For the text-containing cell, return its midpoint in (X, Y) coordinate format. 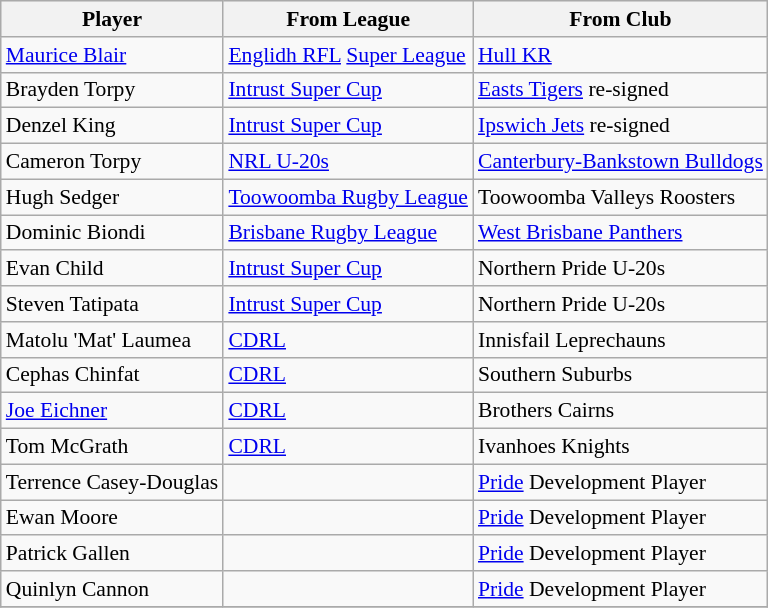
Brayden Torpy (112, 90)
Ewan Moore (112, 518)
Cephas Chinfat (112, 375)
Patrick Gallen (112, 554)
Tom McGrath (112, 447)
Dominic Biondi (112, 233)
Matolu 'Mat' Laumea (112, 340)
Quinlyn Cannon (112, 589)
Steven Tatipata (112, 304)
West Brisbane Panthers (620, 233)
Maurice Blair (112, 55)
Cameron Torpy (112, 162)
Englidh RFL Super League (348, 55)
Player (112, 19)
Ipswich Jets re-signed (620, 126)
Hull KR (620, 55)
Southern Suburbs (620, 375)
Brisbane Rugby League (348, 233)
Joe Eichner (112, 411)
Innisfail Leprechauns (620, 340)
Denzel King (112, 126)
Toowoomba Rugby League (348, 197)
Easts Tigers re-signed (620, 90)
Evan Child (112, 269)
Brothers Cairns (620, 411)
From Club (620, 19)
Hugh Sedger (112, 197)
Canterbury-Bankstown Bulldogs (620, 162)
Toowoomba Valleys Roosters (620, 197)
NRL U-20s (348, 162)
Terrence Casey-Douglas (112, 482)
Ivanhoes Knights (620, 447)
From League (348, 19)
